Identify which cell holds the provided text, then report its (x, y) central coordinate. 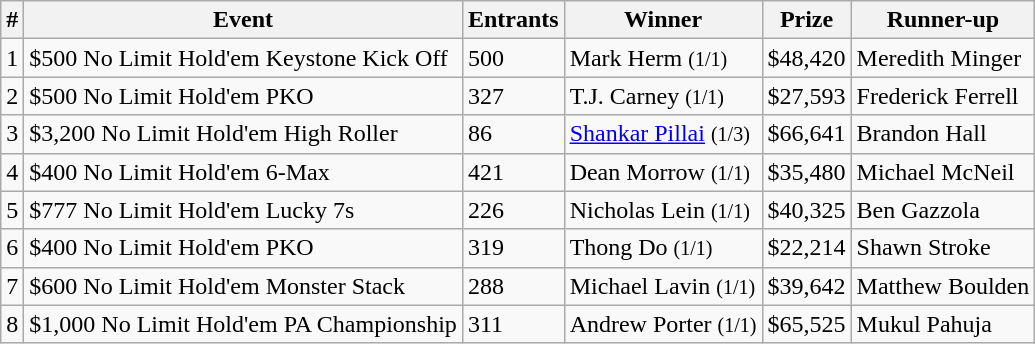
Prize (806, 20)
$65,525 (806, 324)
Dean Morrow (1/1) (663, 172)
T.J. Carney (1/1) (663, 96)
$35,480 (806, 172)
$1,000 No Limit Hold'em PA Championship (244, 324)
$500 No Limit Hold'em Keystone Kick Off (244, 58)
Michael Lavin (1/1) (663, 286)
$22,214 (806, 248)
$777 No Limit Hold'em Lucky 7s (244, 210)
8 (12, 324)
Winner (663, 20)
1 (12, 58)
7 (12, 286)
Frederick Ferrell (943, 96)
4 (12, 172)
319 (513, 248)
Mukul Pahuja (943, 324)
$27,593 (806, 96)
$400 No Limit Hold'em 6-Max (244, 172)
Shankar Pillai (1/3) (663, 134)
Mark Herm (1/1) (663, 58)
Nicholas Lein (1/1) (663, 210)
226 (513, 210)
2 (12, 96)
$500 No Limit Hold'em PKO (244, 96)
Matthew Boulden (943, 286)
Event (244, 20)
$3,200 No Limit Hold'em High Roller (244, 134)
288 (513, 286)
3 (12, 134)
$40,325 (806, 210)
$48,420 (806, 58)
Entrants (513, 20)
Shawn Stroke (943, 248)
Ben Gazzola (943, 210)
6 (12, 248)
311 (513, 324)
Brandon Hall (943, 134)
$400 No Limit Hold'em PKO (244, 248)
# (12, 20)
$66,641 (806, 134)
86 (513, 134)
Michael McNeil (943, 172)
Thong Do (1/1) (663, 248)
327 (513, 96)
Andrew Porter (1/1) (663, 324)
Runner-up (943, 20)
500 (513, 58)
421 (513, 172)
Meredith Minger (943, 58)
$39,642 (806, 286)
$600 No Limit Hold'em Monster Stack (244, 286)
5 (12, 210)
